Return the (X, Y) coordinate for the center point of the cell that contains the specified text.  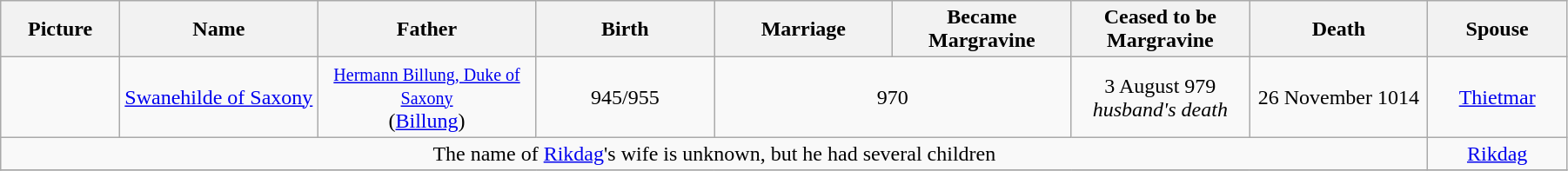
Picture (61, 30)
26 November 1014 (1338, 97)
Death (1338, 30)
Father (426, 30)
Thietmar (1498, 97)
Became Margravine (982, 30)
The name of Rikdag's wife is unknown, but he had several children (714, 154)
Spouse (1498, 30)
970 (893, 97)
Swanehilde of Saxony (218, 97)
Hermann Billung, Duke of Saxony(Billung) (426, 97)
Name (218, 30)
Marriage (804, 30)
Ceased to be Margravine (1161, 30)
Birth (625, 30)
3 August 979husband's death (1161, 97)
945/955 (625, 97)
Rikdag (1498, 154)
